Pinpoint the cell where the given text exists, returning its (X, Y) midpoint coordinate. 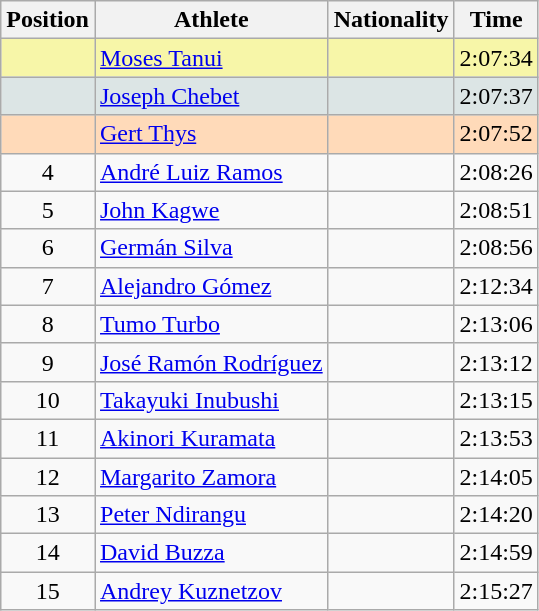
Germán Silva (211, 248)
Tumo Turbo (211, 324)
Margarito Zamora (211, 477)
5 (48, 210)
13 (48, 515)
2:13:06 (496, 324)
Position (48, 20)
Alejandro Gómez (211, 286)
Andrey Kuznetzov (211, 591)
12 (48, 477)
2:13:53 (496, 438)
John Kagwe (211, 210)
Moses Tanui (211, 58)
2:07:37 (496, 96)
9 (48, 362)
10 (48, 400)
David Buzza (211, 553)
Takayuki Inubushi (211, 400)
2:12:34 (496, 286)
2:13:12 (496, 362)
2:07:34 (496, 58)
Nationality (391, 20)
15 (48, 591)
José Ramón Rodríguez (211, 362)
Gert Thys (211, 134)
11 (48, 438)
2:08:56 (496, 248)
7 (48, 286)
2:08:51 (496, 210)
2:14:05 (496, 477)
14 (48, 553)
4 (48, 172)
2:13:15 (496, 400)
2:15:27 (496, 591)
2:14:59 (496, 553)
Time (496, 20)
2:07:52 (496, 134)
2:14:20 (496, 515)
2:08:26 (496, 172)
Peter Ndirangu (211, 515)
6 (48, 248)
8 (48, 324)
Akinori Kuramata (211, 438)
André Luiz Ramos (211, 172)
Athlete (211, 20)
Joseph Chebet (211, 96)
